Detect which cell encompasses the target text, then output its [x, y] center coordinate. 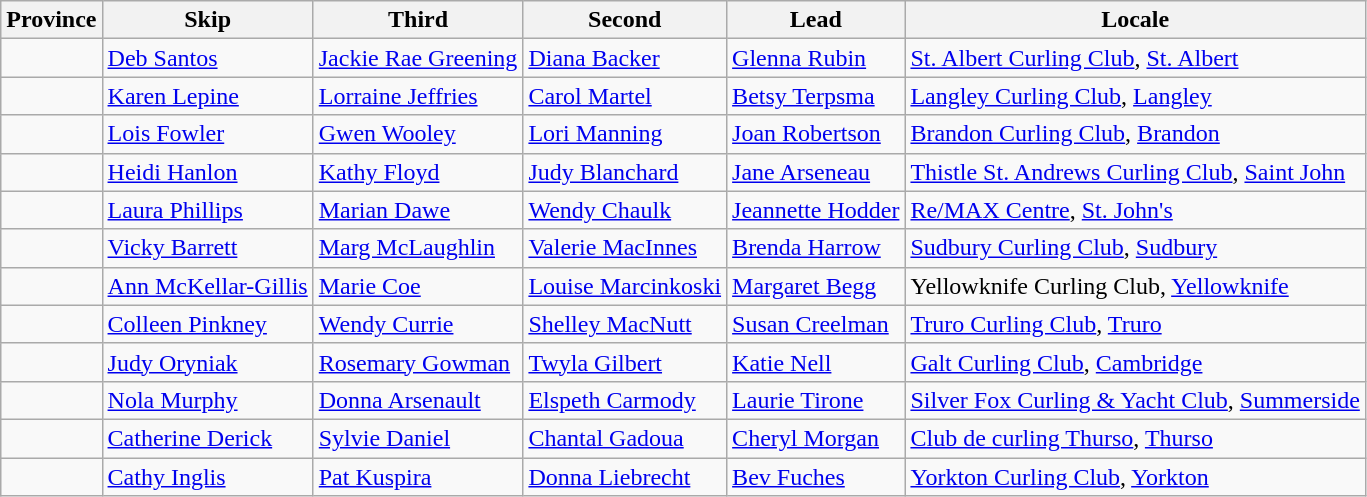
Judy Blanchard [625, 172]
Silver Fox Curling & Yacht Club, Summerside [1135, 400]
Louise Marcinkoski [625, 286]
Laura Phillips [208, 210]
Rosemary Gowman [418, 362]
Marie Coe [418, 286]
Deb Santos [208, 58]
Lorraine Jeffries [418, 96]
Jane Arseneau [816, 172]
Judy Oryniak [208, 362]
Wendy Chaulk [625, 210]
Yorkton Curling Club, Yorkton [1135, 477]
Club de curling Thurso, Thurso [1135, 438]
Brenda Harrow [816, 248]
Twyla Gilbert [625, 362]
Province [52, 20]
Laurie Tirone [816, 400]
Donna Liebrecht [625, 477]
Sudbury Curling Club, Sudbury [1135, 248]
Elspeth Carmody [625, 400]
Margaret Begg [816, 286]
Truro Curling Club, Truro [1135, 324]
Cheryl Morgan [816, 438]
Jeannette Hodder [816, 210]
Vicky Barrett [208, 248]
Gwen Wooley [418, 134]
Bev Fuches [816, 477]
Lois Fowler [208, 134]
Colleen Pinkney [208, 324]
Ann McKellar-Gillis [208, 286]
Marian Dawe [418, 210]
Karen Lepine [208, 96]
Re/MAX Centre, St. John's [1135, 210]
Marg McLaughlin [418, 248]
Lori Manning [625, 134]
Brandon Curling Club, Brandon [1135, 134]
Skip [208, 20]
Langley Curling Club, Langley [1135, 96]
Lead [816, 20]
Donna Arsenault [418, 400]
Heidi Hanlon [208, 172]
Third [418, 20]
Carol Martel [625, 96]
Joan Robertson [816, 134]
Yellowknife Curling Club, Yellowknife [1135, 286]
Glenna Rubin [816, 58]
Chantal Gadoua [625, 438]
Betsy Terpsma [816, 96]
Nola Murphy [208, 400]
Diana Backer [625, 58]
Sylvie Daniel [418, 438]
Galt Curling Club, Cambridge [1135, 362]
Susan Creelman [816, 324]
Valerie MacInnes [625, 248]
Jackie Rae Greening [418, 58]
Cathy Inglis [208, 477]
Catherine Derick [208, 438]
Wendy Currie [418, 324]
Katie Nell [816, 362]
Locale [1135, 20]
Second [625, 20]
Pat Kuspira [418, 477]
St. Albert Curling Club, St. Albert [1135, 58]
Thistle St. Andrews Curling Club, Saint John [1135, 172]
Kathy Floyd [418, 172]
Shelley MacNutt [625, 324]
